Pinpoint the cell where the given text exists, returning its (x, y) midpoint coordinate. 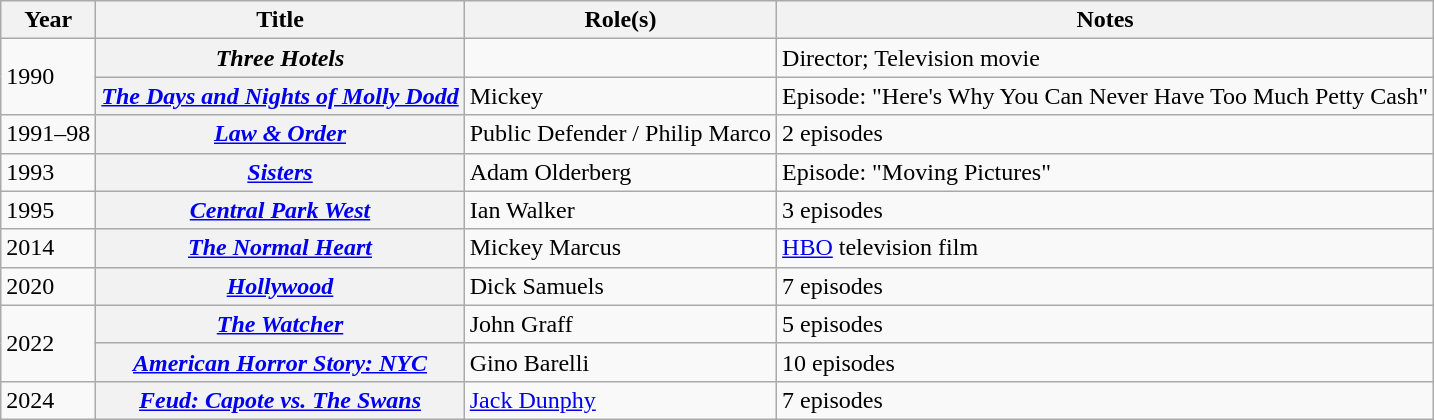
2022 (48, 343)
2014 (48, 248)
Hollywood (280, 286)
Law & Order (280, 134)
Gino Barelli (620, 362)
Title (280, 20)
Dick Samuels (620, 286)
HBO television film (1106, 248)
Sisters (280, 172)
1990 (48, 77)
John Graff (620, 324)
1993 (48, 172)
Mickey Marcus (620, 248)
Jack Dunphy (620, 400)
Episode: "Moving Pictures" (1106, 172)
Central Park West (280, 210)
2020 (48, 286)
1991–98 (48, 134)
Notes (1106, 20)
Three Hotels (280, 58)
Ian Walker (620, 210)
Mickey (620, 96)
Feud: Capote vs. The Swans (280, 400)
The Normal Heart (280, 248)
Role(s) (620, 20)
5 episodes (1106, 324)
The Days and Nights of Molly Dodd (280, 96)
American Horror Story: NYC (280, 362)
Adam Olderberg (620, 172)
1995 (48, 210)
3 episodes (1106, 210)
2 episodes (1106, 134)
2024 (48, 400)
Public Defender / Philip Marco (620, 134)
The Watcher (280, 324)
10 episodes (1106, 362)
Episode: "Here's Why You Can Never Have Too Much Petty Cash" (1106, 96)
Director; Television movie (1106, 58)
Year (48, 20)
